Scan for the cell matching the given text and deliver its (x, y) coordinate at center. 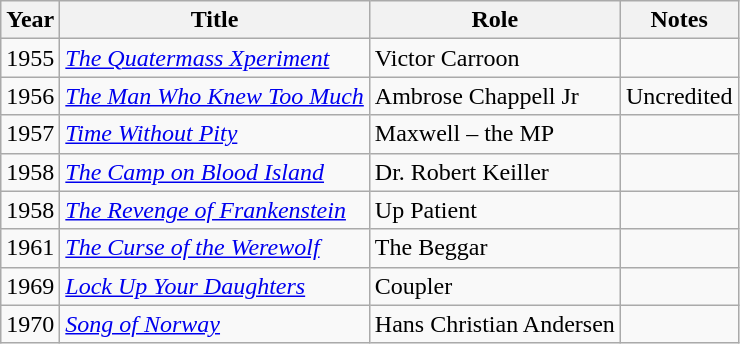
Notes (679, 20)
Victor Carroon (494, 58)
Time Without Pity (215, 134)
Role (494, 20)
Ambrose Chappell Jr (494, 96)
Maxwell – the MP (494, 134)
The Camp on Blood Island (215, 172)
The Man Who Knew Too Much (215, 96)
Uncredited (679, 96)
1961 (30, 248)
Title (215, 20)
1957 (30, 134)
1955 (30, 58)
Coupler (494, 286)
The Quatermass Xperiment (215, 58)
Year (30, 20)
Song of Norway (215, 324)
1969 (30, 286)
The Revenge of Frankenstein (215, 210)
Up Patient (494, 210)
Lock Up Your Daughters (215, 286)
1956 (30, 96)
1970 (30, 324)
The Beggar (494, 248)
Dr. Robert Keiller (494, 172)
The Curse of the Werewolf (215, 248)
Hans Christian Andersen (494, 324)
